Return (x, y) of the center of cell containing provided text 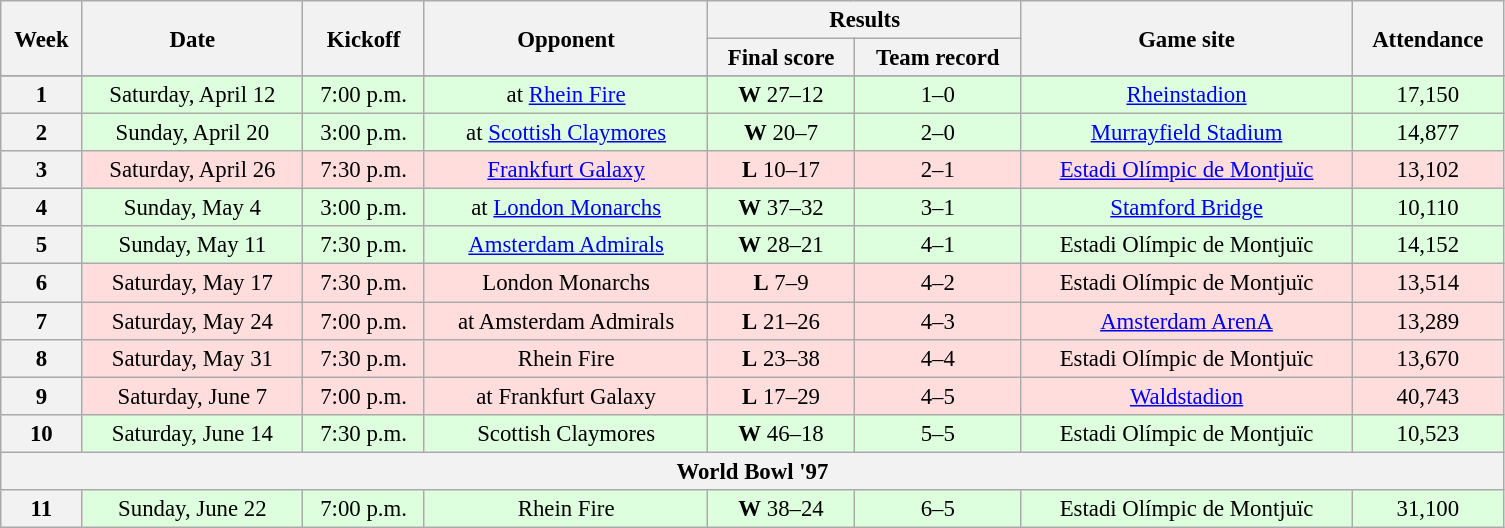
Attendance (1428, 38)
Date (192, 38)
W 20–7 (781, 133)
2–0 (938, 133)
Scottish Claymores (566, 433)
10,523 (1428, 433)
Sunday, April 20 (192, 133)
Waldstadion (1186, 396)
L 17–29 (781, 396)
L 23–38 (781, 358)
Saturday, April 12 (192, 95)
Team record (938, 58)
at London Monarchs (566, 208)
3 (42, 170)
4–4 (938, 358)
L 10–17 (781, 170)
3–1 (938, 208)
11 (42, 509)
7 (42, 321)
4–2 (938, 283)
13,102 (1428, 170)
London Monarchs (566, 283)
Stamford Bridge (1186, 208)
W 28–21 (781, 245)
14,152 (1428, 245)
2 (42, 133)
4 (42, 208)
Saturday, May 17 (192, 283)
13,514 (1428, 283)
10 (42, 433)
2–1 (938, 170)
4–1 (938, 245)
Kickoff (364, 38)
Final score (781, 58)
Saturday, June 7 (192, 396)
L 7–9 (781, 283)
W 37–32 (781, 208)
W 38–24 (781, 509)
Sunday, May 11 (192, 245)
Saturday, April 26 (192, 170)
L 21–26 (781, 321)
17,150 (1428, 95)
Saturday, May 31 (192, 358)
6 (42, 283)
13,289 (1428, 321)
Saturday, June 14 (192, 433)
W 27–12 (781, 95)
at Scottish Claymores (566, 133)
14,877 (1428, 133)
at Amsterdam Admirals (566, 321)
at Frankfurt Galaxy (566, 396)
Frankfurt Galaxy (566, 170)
World Bowl '97 (752, 471)
at Rhein Fire (566, 95)
Amsterdam Admirals (566, 245)
13,670 (1428, 358)
31,100 (1428, 509)
1–0 (938, 95)
Sunday, June 22 (192, 509)
4–3 (938, 321)
Sunday, May 4 (192, 208)
5–5 (938, 433)
5 (42, 245)
Murrayfield Stadium (1186, 133)
8 (42, 358)
Opponent (566, 38)
40,743 (1428, 396)
Amsterdam ArenA (1186, 321)
9 (42, 396)
Game site (1186, 38)
1 (42, 95)
10,110 (1428, 208)
Saturday, May 24 (192, 321)
Results (865, 20)
6–5 (938, 509)
Week (42, 38)
W 46–18 (781, 433)
Rheinstadion (1186, 95)
4–5 (938, 396)
